Identify which cell holds the provided text, then report its [X, Y] central coordinate. 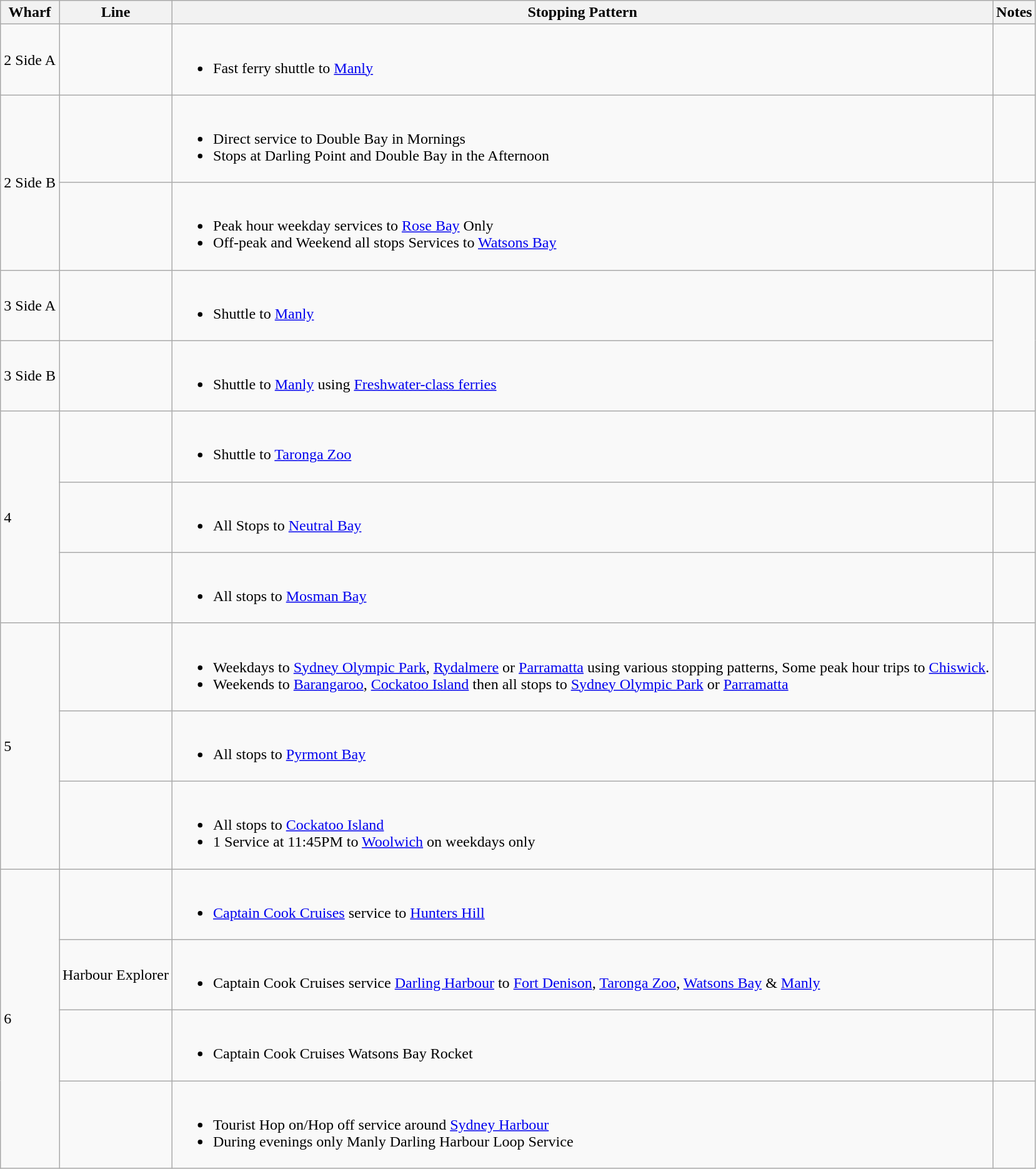
Captain Cook Cruises service to Hunters Hill [582, 903]
2 Side A [30, 60]
3 Side A [30, 305]
All stops to Cockatoo Island1 Service at 11:45PM to Woolwich on weekdays only [582, 825]
Peak hour weekday services to Rose Bay OnlyOff-peak and Weekend all stops Services to Watsons Bay [582, 226]
Notes [1014, 12]
Harbour Explorer [115, 975]
All stops to Pyrmont Bay [582, 746]
Fast ferry shuttle to Manly [582, 60]
6 [30, 1018]
Captain Cook Cruises Watsons Bay Rocket [582, 1046]
Line [115, 12]
4 [30, 517]
5 [30, 746]
All Stops to Neutral Bay [582, 517]
Shuttle to Taronga Zoo [582, 446]
2 Side B [30, 182]
Shuttle to Manly using Freshwater-class ferries [582, 376]
Shuttle to Manly [582, 305]
Tourist Hop on/Hop off service around Sydney HarbourDuring evenings only Manly Darling Harbour Loop Service [582, 1125]
Captain Cook Cruises service Darling Harbour to Fort Denison, Taronga Zoo, Watsons Bay & Manly [582, 975]
All stops to Mosman Bay [582, 587]
3 Side B [30, 376]
Direct service to Double Bay in MorningsStops at Darling Point and Double Bay in the Afternoon [582, 139]
Wharf [30, 12]
Stopping Pattern [582, 12]
